Return the (X, Y) coordinate for the center point of the cell that contains the specified text.  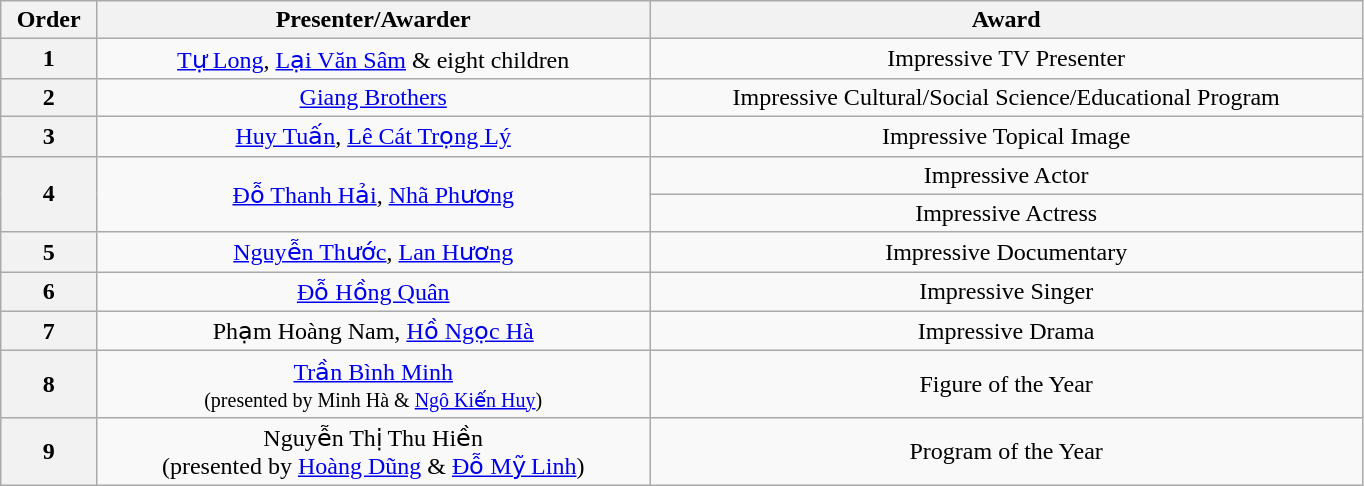
Trần Bình Minh (presented by Minh Hà & Ngô Kiến Huy) (374, 384)
Impressive Actress (1006, 213)
Phạm Hoàng Nam, Hồ Ngọc Hà (374, 331)
Order (49, 20)
4 (49, 194)
Award (1006, 20)
Impressive Documentary (1006, 252)
3 (49, 136)
Impressive Drama (1006, 331)
Program of the Year (1006, 451)
Presenter/Awarder (374, 20)
8 (49, 384)
Nguyễn Thước, Lan Hương (374, 252)
6 (49, 292)
2 (49, 97)
Impressive Topical Image (1006, 136)
Impressive TV Presenter (1006, 59)
1 (49, 59)
5 (49, 252)
Giang Brothers (374, 97)
Impressive Actor (1006, 175)
Đỗ Thanh Hải, Nhã Phương (374, 194)
Tự Long, Lại Văn Sâm & eight children (374, 59)
7 (49, 331)
Impressive Singer (1006, 292)
Huy Tuấn, Lê Cát Trọng Lý (374, 136)
9 (49, 451)
Đỗ Hồng Quân (374, 292)
Figure of the Year (1006, 384)
Impressive Cultural/Social Science/Educational Program (1006, 97)
Nguyễn Thị Thu Hiền (presented by Hoàng Dũng & Đỗ Mỹ Linh) (374, 451)
